Search for the cell housing the specified text and yield its (x, y) center coordinate. 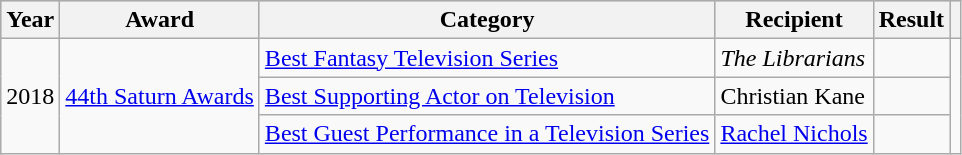
Best Supporting Actor on Television (487, 96)
Year (30, 20)
Rachel Nichols (794, 134)
Best Guest Performance in a Television Series (487, 134)
Best Fantasy Television Series (487, 58)
Result (911, 20)
Award (160, 20)
Category (487, 20)
The Librarians (794, 58)
44th Saturn Awards (160, 96)
Christian Kane (794, 96)
Recipient (794, 20)
2018 (30, 96)
